Detect which cell encompasses the target text, then output its (x, y) center coordinate. 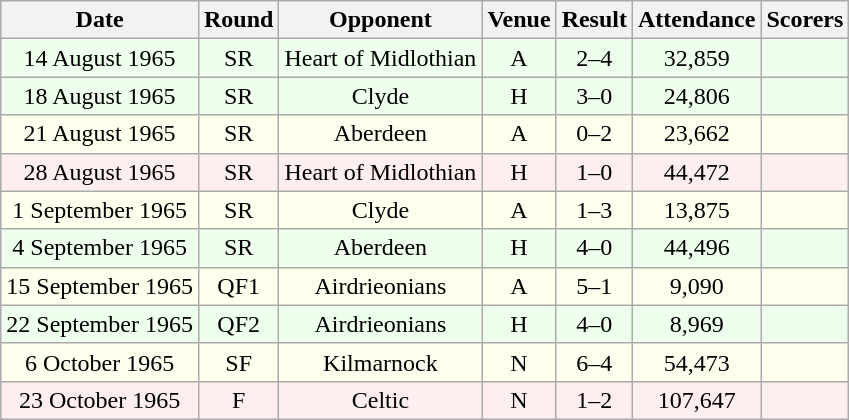
1–3 (594, 210)
1–0 (594, 172)
1 September 1965 (100, 210)
SF (238, 362)
Scorers (805, 20)
Result (594, 20)
22 September 1965 (100, 324)
QF1 (238, 286)
54,473 (697, 362)
Round (238, 20)
32,859 (697, 58)
8,969 (697, 324)
6 October 1965 (100, 362)
23,662 (697, 134)
5–1 (594, 286)
6–4 (594, 362)
13,875 (697, 210)
Opponent (380, 20)
Attendance (697, 20)
1–2 (594, 400)
44,472 (697, 172)
28 August 1965 (100, 172)
14 August 1965 (100, 58)
23 October 1965 (100, 400)
4 September 1965 (100, 248)
QF2 (238, 324)
Celtic (380, 400)
9,090 (697, 286)
Date (100, 20)
0–2 (594, 134)
3–0 (594, 96)
Kilmarnock (380, 362)
18 August 1965 (100, 96)
15 September 1965 (100, 286)
21 August 1965 (100, 134)
2–4 (594, 58)
24,806 (697, 96)
Venue (519, 20)
F (238, 400)
44,496 (697, 248)
107,647 (697, 400)
